Return the [x, y] coordinate for the center point of the cell that contains the specified text.  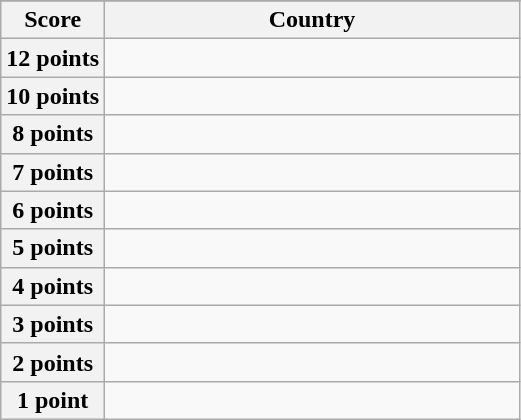
3 points [53, 324]
8 points [53, 134]
5 points [53, 248]
1 point [53, 400]
Country [312, 20]
12 points [53, 58]
7 points [53, 172]
4 points [53, 286]
6 points [53, 210]
10 points [53, 96]
Score [53, 20]
2 points [53, 362]
